Extract the [x, y] coordinate from the center of the cell holding the provided text.  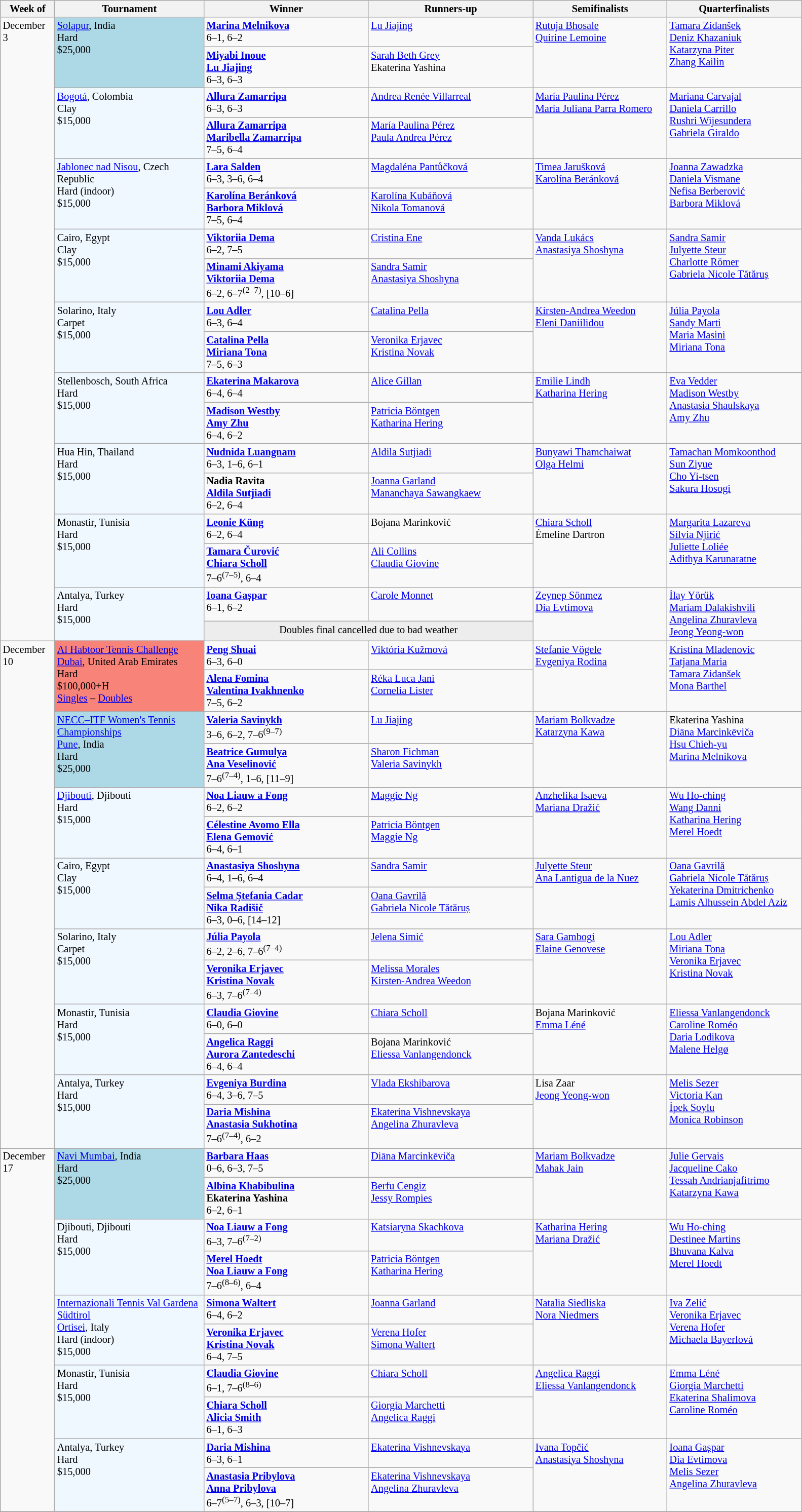
Júlia Payola Sandy Marti Maria Masini Miriana Tona [735, 337]
Eva Vedder Madison Westby Anastasia Shaulskaya Amy Zhu [735, 408]
Ekaterina Makarova 6–4, 6–4 [287, 387]
Veronika Erjavec Kristina Novak 6–3, 7–6(7–4) [287, 983]
Stellenbosch, South Africa Hard $15,000 [130, 408]
Jablonec nad Nisou, Czech Republic Hard (indoor) $15,000 [130, 193]
Chiara Scholl Alicia Smith 6–1, 6–3 [287, 1418]
Joanna Garland [451, 1309]
Selma Ștefania Cadar Nika Radišič 6–3, 0–6, [14–12] [287, 908]
Allura Zamarripa 6–3, 6–3 [287, 102]
Natalia Siedliska Nora Niedmers [600, 1330]
Daria Mishina 6–3, 6–1 [287, 1453]
Andrea Renée Villarreal [451, 102]
Minami Akiyama Viktoriia Dema 6–2, 6–7(2–7), [10–6] [287, 281]
Bojana Marinković [451, 528]
Iva Zelić Veronika Erjavec Verena Hofer Michaela Bayerlová [735, 1330]
Simona Waltert 6–4, 6–2 [287, 1309]
Alice Gillan [451, 387]
Célestine Avomo Ella Elena Gemović 6–4, 6–1 [287, 837]
Sharon Fichman Valeria Savinykh [451, 765]
December 17 [27, 1330]
Veronika Erjavec Kristina Novak 6–4, 7–5 [287, 1344]
Lou Adler 6–3, 6–4 [287, 317]
Miyabi Inoue Lu Jiajing 6–3, 6–3 [287, 67]
Alena Fomina Valentina Ivakhnenko 7–5, 6–2 [287, 690]
Ioana Gașpar Dia Evtimova Melis Sezer Angelina Zhuravleva [735, 1475]
Hua Hin, Thailand Hard $15,000 [130, 478]
Bojana Marinković Eliessa Vanlangendonck [451, 1054]
Lou Adler Miriana Tona Veronika Erjavec Kristina Novak [735, 966]
Anastasiya Shoshyna 6–4, 1–6, 6–4 [287, 872]
Oana Gavrilă Gabriela Nicole Tătăruș [451, 908]
Ivana Topčić Anastasiya Shoshyna [600, 1475]
Wu Ho-ching Destinee Martins Bhuvana Kalva Merel Hoedt [735, 1257]
Zeynep Sönmez Dia Evtimova [600, 614]
Nadia Ravita Aldila Sutjiadi 6–2, 6–4 [287, 493]
Katsiaryna Skachkova [451, 1235]
Vlada Ekshibarova [451, 1090]
Margarita Lazareva Silvia Njirić Juliette Loliée Adithya Karunaratne [735, 550]
Aldila Sutjiadi [451, 458]
Kristina Mladenovic Tatjana Maria Tamara Zidanšek Mona Barthel [735, 676]
Ioana Gașpar 6–1, 6–2 [287, 604]
Daria Mishina Anastasia Sukhotina 7–6(7–4), 6–2 [287, 1126]
Barbara Haas 0–6, 6–3, 7–5 [287, 1162]
Ekaterina Yashina Diāna Marcinkēviča Hsu Chieh-yu Marina Melnikova [735, 749]
Bojana Marinković Emma Léné [600, 1039]
Cristina Ene [451, 244]
Sandra Samir [451, 872]
Peng Shuai 6–3, 6–0 [287, 655]
İlay Yörük Mariam Dalakishvili Angelina Zhuravleva Jeong Yeong-won [735, 614]
Angelica Raggi Eliessa Vanlangendonck [600, 1402]
Melissa Morales Kirsten-Andrea Weedon [451, 983]
Verena Hofer Simona Waltert [451, 1344]
Tamachan Momkoonthod Sun Ziyue Cho Yi-tsen Sakura Hosogi [735, 478]
Sara Gambogi Elaine Genovese [600, 966]
Quarterfinalists [735, 9]
Diāna Marcinkēviča [451, 1162]
Bogotá, Colombia Clay $15,000 [130, 123]
Solapur, India Hard $25,000 [130, 53]
Claudia Giovine 6–1, 7–6(8–6) [287, 1381]
Tamara Čurović Chiara Scholl 7–6(7–5), 6–4 [287, 565]
María Paulina Pérez María Juliana Parra Romero [600, 123]
December 10 [27, 895]
Tournament [130, 9]
Carole Monnet [451, 604]
Berfu Cengiz Jessy Rompies [451, 1198]
Stefanie Vögele Evgeniya Rodina [600, 676]
Al Habtoor Tennis Challenge Dubai, United Arab Emirates Hard $100,000+H Singles – Doubles [130, 676]
Karolína Kubáňová Nikola Tomanová [451, 208]
Giorgia Marchetti Angelica Raggi [451, 1418]
Joanna Zawadzka Daniela Vismane Nefisa Berberović Barbora Miklová [735, 193]
Tamara Zidanšek Deniz Khazaniuk Katarzyna Piter Zhang Kailin [735, 53]
Chiara Scholl Émeline Dartron [600, 550]
Semifinalists [600, 9]
Marina Melnikova 6–1, 6–2 [287, 32]
Week of [27, 9]
Wu Ho-ching Wang Danni Katharina Hering Merel Hoedt [735, 823]
Julyette Steur Ana Lantigua de la Nuez [600, 893]
Mariana Carvajal Daniela Carrillo Rushri Wijesundera Gabriela Giraldo [735, 123]
Ali Collins Claudia Giovine [451, 565]
Noa Liauw a Fong 6–2, 6–2 [287, 802]
Jelena Simić [451, 944]
Merel Hoedt Noa Liauw a Fong 7–6(8–6), 6–4 [287, 1272]
Bunyawi Thamchaiwat Olga Helmi [600, 478]
Angelica Raggi Aurora Zantedeschi 6–4, 6–4 [287, 1054]
Catalina Pella [451, 317]
December 3 [27, 329]
Júlia Payola 6–2, 2–6, 7–6(7–4) [287, 944]
Albina Khabibulina Ekaterina Yashina 6–2, 6–1 [287, 1198]
Patricia Böntgen Maggie Ng [451, 837]
Réka Luca Jani Cornelia Lister [451, 690]
Sandra Samir Julyette Steur Charlotte Römer Gabriela Nicole Tătăruș [735, 265]
Claudia Giovine 6–0, 6–0 [287, 1019]
Lisa Zaar Jeong Yeong-won [600, 1111]
Navi Mumbai, India Hard $25,000 [130, 1183]
Leonie Küng 6–2, 6–4 [287, 528]
Anastasia Pribylova Anna Pribylova 6–7(5–7), 6–3, [10–7] [287, 1489]
Viktória Kužmová [451, 655]
Timea Jarušková Karolína Beránková [600, 193]
Mariam Bolkvadze Katarzyna Kawa [600, 749]
Magdaléna Pantůčková [451, 173]
Viktoriia Dema 6–2, 7–5 [287, 244]
NECC–ITF Women's Tennis Championships Pune, India Hard $25,000 [130, 749]
Emma Léné Giorgia Marchetti Ekaterina Shalimova Caroline Roméo [735, 1402]
Madison Westby Amy Zhu 6–4, 6–2 [287, 423]
Emilie Lindh Katharina Hering [600, 408]
Oana Gavrilă Gabriela Nicole Tătăruș Yekaterina Dmitrichenko Lamis Alhussein Abdel Aziz [735, 893]
Internazionali Tennis Val Gardena Südtirol Ortisei, Italy Hard (indoor) $15,000 [130, 1330]
Allura Zamarripa Maribella Zamarripa 7–5, 6–4 [287, 138]
Vanda Lukács Anastasiya Shoshyna [600, 265]
Mariam Bolkvadze Mahak Jain [600, 1183]
Anzhelika Isaeva Mariana Dražić [600, 823]
Nudnida Luangnam 6–3, 1–6, 6–1 [287, 458]
Joanna Garland Mananchaya Sawangkaew [451, 493]
Catalina Pella Miriana Tona 7–5, 6–3 [287, 352]
Veronika Erjavec Kristina Novak [451, 352]
Kirsten-Andrea Weedon Eleni Daniilidou [600, 337]
Noa Liauw a Fong 6–3, 7–6(7–2) [287, 1235]
Ekaterina Vishnevskaya [451, 1453]
Eliessa Vanlangendonck Caroline Roméo Daria Lodikova Malene Helgø [735, 1039]
Doubles final cancelled due to bad weather [369, 631]
Rutuja Bhosale Quirine Lemoine [600, 53]
Katharina Hering Mariana Dražić [600, 1257]
María Paulina Pérez Paula Andrea Pérez [451, 138]
Melis Sezer Victoria Kan İpek Soylu Monica Robinson [735, 1111]
Karolína Beránková Barbora Miklová 7–5, 6–4 [287, 208]
Winner [287, 9]
Runners-up [451, 9]
Valeria Savinykh 3–6, 6–2, 7–6(9–7) [287, 727]
Evgeniya Burdina 6–4, 3–6, 7–5 [287, 1090]
Lara Salden 6–3, 3–6, 6–4 [287, 173]
Sarah Beth Grey Ekaterina Yashina [451, 67]
Julie Gervais Jacqueline Cako Tessah Andrianjafitrimo Katarzyna Kawa [735, 1183]
Beatrice Gumulya Ana Veselinović 7–6(7–4), 1–6, [11–9] [287, 765]
Maggie Ng [451, 802]
Sandra Samir Anastasiya Shoshyna [451, 281]
